Return (X, Y) of the center of cell containing provided text 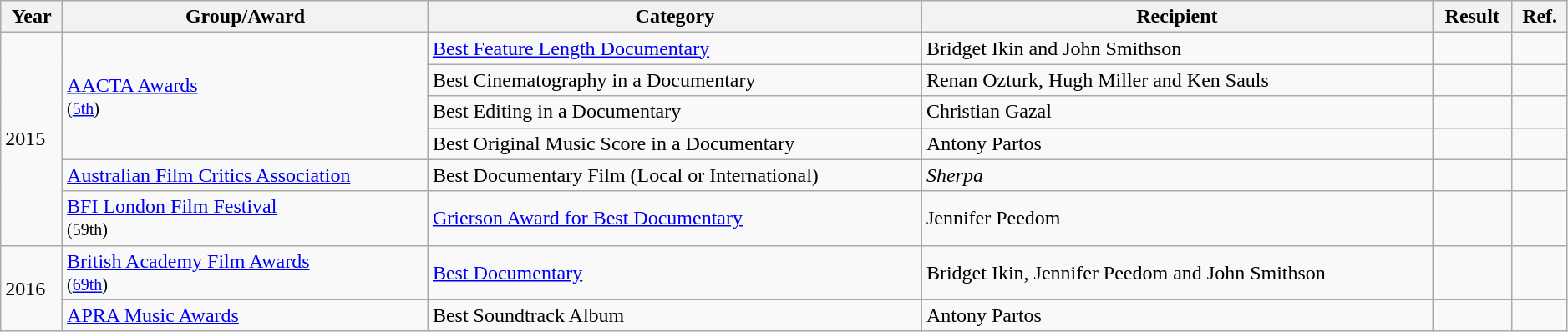
Jennifer Peedom (1176, 219)
AACTA Awards(5th) (246, 96)
Recipient (1176, 17)
Bridget Ikin, Jennifer Peedom and John Smithson (1176, 272)
Group/Award (246, 17)
2016 (32, 289)
Sherpa (1176, 175)
Best Original Music Score in a Documentary (675, 143)
Ref. (1540, 17)
Australian Film Critics Association (246, 175)
Result (1472, 17)
Best Documentary Film (Local or International) (675, 175)
Best Editing in a Documentary (675, 112)
Grierson Award for Best Documentary (675, 219)
Best Soundtrack Album (675, 315)
Best Cinematography in a Documentary (675, 80)
Christian Gazal (1176, 112)
British Academy Film Awards(69th) (246, 272)
APRA Music Awards (246, 315)
BFI London Film Festival(59th) (246, 219)
2015 (32, 138)
Bridget Ikin and John Smithson (1176, 48)
Best Documentary (675, 272)
Year (32, 17)
Category (675, 17)
Best Feature Length Documentary (675, 48)
Renan Ozturk, Hugh Miller and Ken Sauls (1176, 80)
